Pinpoint the cell where the given text exists, returning its [X, Y] midpoint coordinate. 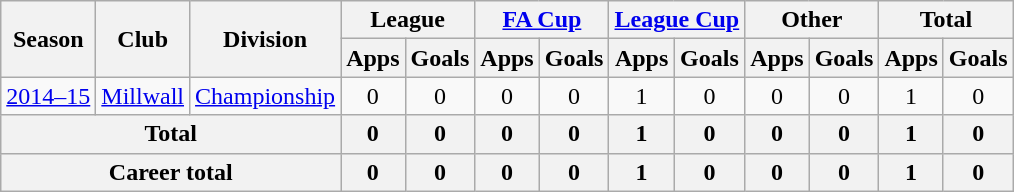
Championship [266, 96]
Millwall [143, 96]
Division [266, 39]
Career total [171, 172]
Club [143, 39]
League Cup [677, 20]
Other [812, 20]
2014–15 [48, 96]
Season [48, 39]
FA Cup [542, 20]
League [408, 20]
